Pinpoint the cell where the given text exists, returning its [X, Y] midpoint coordinate. 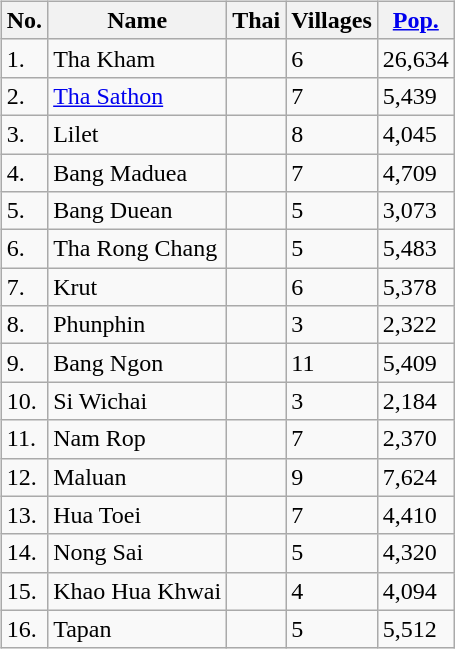
7. [24, 287]
11. [24, 439]
10. [24, 401]
2,184 [416, 401]
15. [24, 591]
Bang Ngon [138, 363]
4,045 [416, 134]
4,320 [416, 553]
4 [332, 591]
Tha Sathon [138, 96]
16. [24, 629]
14. [24, 553]
3,073 [416, 211]
Maluan [138, 477]
Tha Rong Chang [138, 249]
11 [332, 363]
5,378 [416, 287]
4,709 [416, 173]
Tha Kham [138, 58]
2,322 [416, 325]
1. [24, 58]
3. [24, 134]
5,512 [416, 629]
4,094 [416, 591]
Nong Sai [138, 553]
Krut [138, 287]
Khao Hua Khwai [138, 591]
13. [24, 515]
Bang Maduea [138, 173]
Lilet [138, 134]
Bang Duean [138, 211]
5. [24, 211]
Hua Toei [138, 515]
12. [24, 477]
9 [332, 477]
2. [24, 96]
8 [332, 134]
26,634 [416, 58]
Villages [332, 20]
5,439 [416, 96]
Name [138, 20]
No. [24, 20]
2,370 [416, 439]
5,409 [416, 363]
8. [24, 325]
Si Wichai [138, 401]
Phunphin [138, 325]
Tapan [138, 629]
Nam Rop [138, 439]
6. [24, 249]
4. [24, 173]
4,410 [416, 515]
7,624 [416, 477]
5,483 [416, 249]
Thai [256, 20]
9. [24, 363]
Pop. [416, 20]
